Return the [x, y] coordinate for the center point of the cell that contains the specified text.  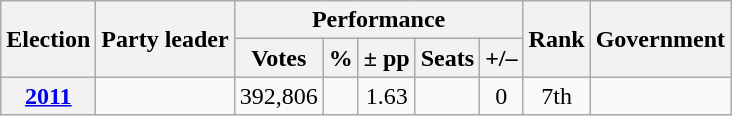
1.63 [386, 96]
2011 [48, 96]
Rank [556, 39]
± pp [386, 58]
392,806 [278, 96]
+/– [502, 58]
% [340, 58]
Seats [447, 58]
Election [48, 39]
Performance [378, 20]
0 [502, 96]
7th [556, 96]
Government [660, 39]
Votes [278, 58]
Party leader [165, 39]
